Find where the given text appears and provide that cell's center as (X, Y) coordinate. 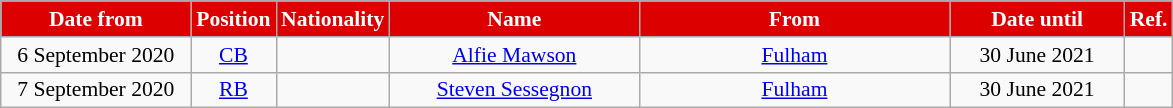
Alfie Mawson (514, 55)
RB (234, 90)
From (794, 19)
6 September 2020 (96, 55)
Date from (96, 19)
Steven Sessegnon (514, 90)
Nationality (332, 19)
Name (514, 19)
Date until (1038, 19)
Position (234, 19)
CB (234, 55)
7 September 2020 (96, 90)
Ref. (1149, 19)
